Output the [X, Y] coordinate of the center of the cell containing the given text.  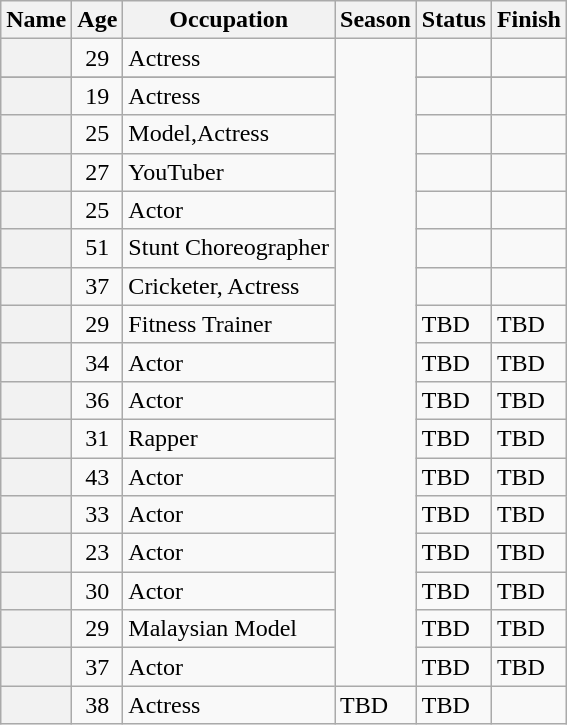
51 [98, 248]
YouTuber [229, 172]
36 [98, 400]
23 [98, 553]
38 [98, 705]
Age [98, 20]
Malaysian Model [229, 629]
Rapper [229, 438]
34 [98, 362]
Cricketer, Actress [229, 286]
30 [98, 591]
27 [98, 172]
31 [98, 438]
Stunt Choreographer [229, 248]
19 [98, 96]
Model,Actress [229, 134]
Season [376, 20]
Fitness Trainer [229, 324]
Name [36, 20]
33 [98, 515]
Status [454, 20]
43 [98, 477]
Occupation [229, 20]
Finish [528, 20]
